For the text-containing cell, return its midpoint in (x, y) coordinate format. 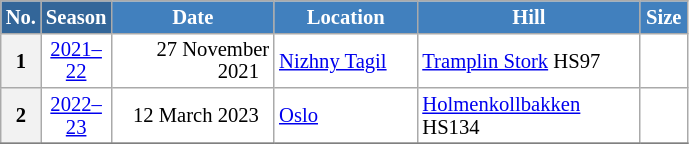
No. (21, 16)
2022–23 (76, 116)
12 March 2023 (192, 116)
Tramplin Stork HS97 (528, 60)
2021–22 (76, 60)
Hill (528, 16)
27 November 2021 (192, 60)
Nizhny Tagil (346, 60)
Oslo (346, 116)
Size (664, 16)
2 (21, 116)
1 (21, 60)
Date (192, 16)
Holmenkollbakken HS134 (528, 116)
Location (346, 16)
Season (76, 16)
